Return [X, Y] of the center of cell containing provided text 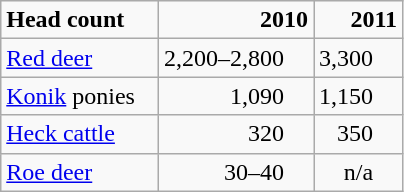
2010 [236, 20]
2,200–2,800 [236, 58]
320 [236, 134]
3,300 [358, 58]
Roe deer [80, 172]
Heck cattle [80, 134]
30–40 [236, 172]
n/a [358, 172]
350 [358, 134]
2011 [358, 20]
1,090 [236, 96]
Head count [80, 20]
1,150 [358, 96]
Red deer [80, 58]
Konik ponies [80, 96]
